For the text-containing cell, return its midpoint in (X, Y) coordinate format. 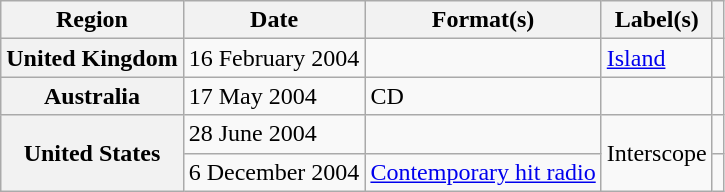
16 February 2004 (274, 58)
CD (483, 96)
Label(s) (656, 20)
United Kingdom (92, 58)
United States (92, 153)
Format(s) (483, 20)
Region (92, 20)
28 June 2004 (274, 134)
17 May 2004 (274, 96)
Interscope (656, 153)
6 December 2004 (274, 172)
Australia (92, 96)
Contemporary hit radio (483, 172)
Island (656, 58)
Date (274, 20)
